Pinpoint the cell where the given text exists, returning its [x, y] midpoint coordinate. 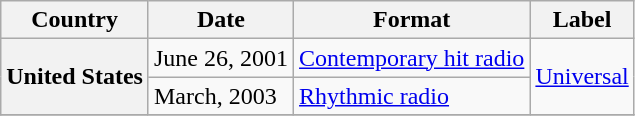
Label [582, 20]
Rhythmic radio [412, 96]
Format [412, 20]
Contemporary hit radio [412, 58]
March, 2003 [220, 96]
Universal [582, 77]
United States [75, 77]
June 26, 2001 [220, 58]
Date [220, 20]
Country [75, 20]
